Return the [x, y] coordinate for the center point of the cell that contains the specified text.  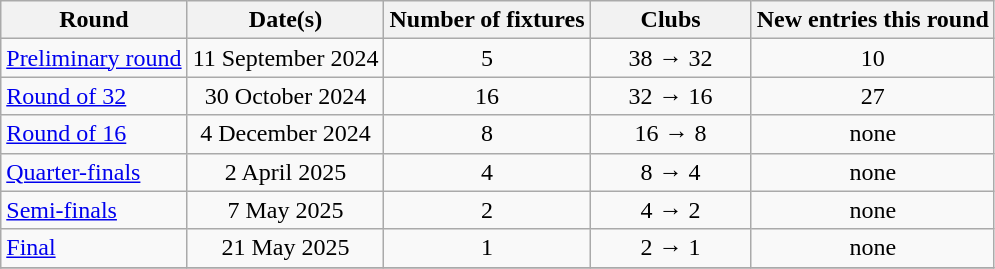
New entries this round [872, 20]
Quarter-finals [94, 172]
4 → 2 [670, 210]
11 September 2024 [286, 58]
2 → 1 [670, 248]
4 [487, 172]
5 [487, 58]
Round [94, 20]
Date(s) [286, 20]
Round of 32 [94, 96]
4 December 2024 [286, 134]
Semi-finals [94, 210]
30 October 2024 [286, 96]
10 [872, 58]
Clubs [670, 20]
7 May 2025 [286, 210]
2 [487, 210]
8 [487, 134]
2 April 2025 [286, 172]
16 → 8 [670, 134]
8 → 4 [670, 172]
Number of fixtures [487, 20]
32 → 16 [670, 96]
Preliminary round [94, 58]
1 [487, 248]
27 [872, 96]
Round of 16 [94, 134]
Final [94, 248]
21 May 2025 [286, 248]
16 [487, 96]
38 → 32 [670, 58]
